Determine the [x, y] coordinate at the center of the cell enclosing the given text.  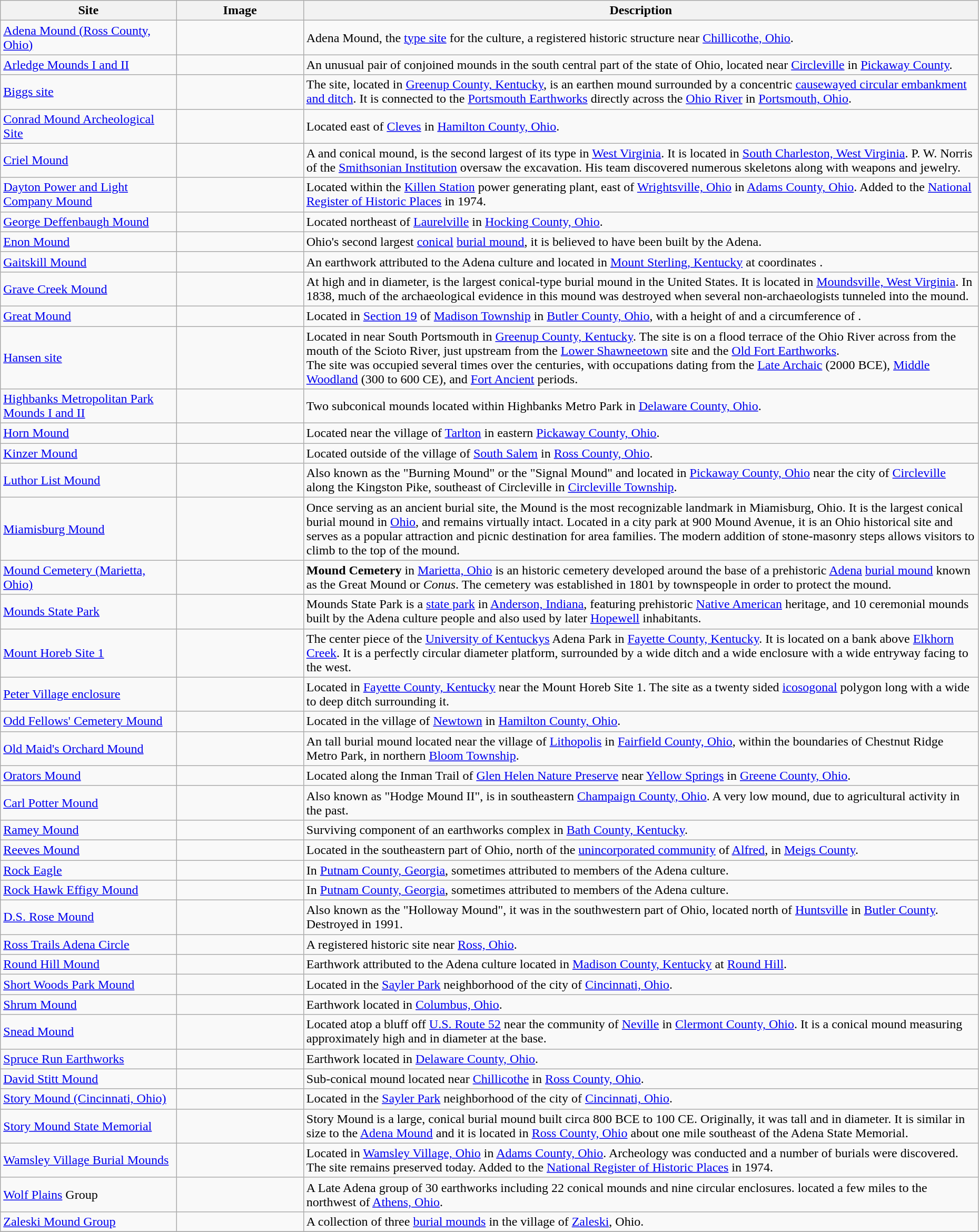
Rock Eagle [88, 870]
Ross Trails Adena Circle [88, 945]
Site [88, 11]
Zaleski Mound Group [88, 1221]
Odd Fellows' Cemetery Mound [88, 721]
Located in the southeastern part of Ohio, north of the unincorporated community of Alfred, in Meigs County. [640, 850]
Kinzer Mound [88, 453]
David Stitt Mound [88, 1079]
Short Woods Park Mound [88, 985]
An unusual pair of conjoined mounds in the south central part of the state of Ohio, located near Circleville in Pickaway County. [640, 65]
Rock Hawk Effigy Mound [88, 890]
Carl Potter Mound [88, 802]
Wamsley Village Burial Mounds [88, 1160]
Mounds State Park [88, 612]
Earthwork located in Delaware County, Ohio. [640, 1059]
Conrad Mound Archeological Site [88, 126]
Round Hill Mound [88, 965]
Reeves Mound [88, 850]
Adena Mound (Ross County, Ohio) [88, 38]
Story Mound (Cincinnati, Ohio) [88, 1099]
Spruce Run Earthworks [88, 1059]
Located outside of the village of South Salem in Ross County, Ohio. [640, 453]
Old Maid's Orchard Mound [88, 749]
A collection of three burial mounds in the village of Zaleski, Ohio. [640, 1221]
Miamisburg Mound [88, 529]
Located in Section 19 of Madison Township in Butler County, Ohio, with a height of and a circumference of . [640, 316]
A Late Adena group of 30 earthworks including 22 conical mounds and nine circular enclosures. located a few miles to the northwest of Athens, Ohio. [640, 1194]
Wolf Plains Group [88, 1194]
Also known as "Hodge Mound II", is in southeastern Champaign County, Ohio. A very low mound, due to agricultural activity in the past. [640, 802]
Great Mound [88, 316]
Also known as the "Holloway Mound", it was in the southwestern part of Ohio, located north of Huntsville in Butler County. Destroyed in 1991. [640, 917]
Surviving component of an earthworks complex in Bath County, Kentucky. [640, 830]
D.S. Rose Mound [88, 917]
A registered historic site near Ross, Ohio. [640, 945]
Earthwork located in Columbus, Ohio. [640, 1005]
Ohio's second largest conical burial mound, it is believed to have been built by the Adena. [640, 242]
Story Mound State Memorial [88, 1126]
Mound Cemetery (Marietta, Ohio) [88, 577]
Dayton Power and Light Company Mound [88, 195]
Luthor List Mound [88, 480]
Horn Mound [88, 433]
Ramey Mound [88, 830]
Sub-conical mound located near Chillicothe in Ross County, Ohio. [640, 1079]
Shrum Mound [88, 1005]
Hansen site [88, 358]
Located east of Cleves in Hamilton County, Ohio. [640, 126]
Description [640, 11]
Biggs site [88, 92]
Snead Mound [88, 1032]
Arledge Mounds I and II [88, 65]
Orators Mound [88, 776]
George Deffenbaugh Mound [88, 222]
Earthwork attributed to the Adena culture located in Madison County, Kentucky at Round Hill. [640, 965]
Adena Mound, the type site for the culture, a registered historic structure near Chillicothe, Ohio. [640, 38]
Two subconical mounds located within Highbanks Metro Park in Delaware County, Ohio. [640, 406]
An earthwork attributed to the Adena culture and located in Mount Sterling, Kentucky at coordinates . [640, 262]
Located in the village of Newtown in Hamilton County, Ohio. [640, 721]
Grave Creek Mound [88, 289]
Gaitskill Mound [88, 262]
Image [240, 11]
Mount Horeb Site 1 [88, 653]
Highbanks Metropolitan Park Mounds I and II [88, 406]
Located near the village of Tarlton in eastern Pickaway County, Ohio. [640, 433]
Located northeast of Laurelville in Hocking County, Ohio. [640, 222]
Criel Mound [88, 160]
Enon Mound [88, 242]
Located along the Inman Trail of Glen Helen Nature Preserve near Yellow Springs in Greene County, Ohio. [640, 776]
Peter Village enclosure [88, 694]
